Search for the cell housing the specified text and yield its [x, y] center coordinate. 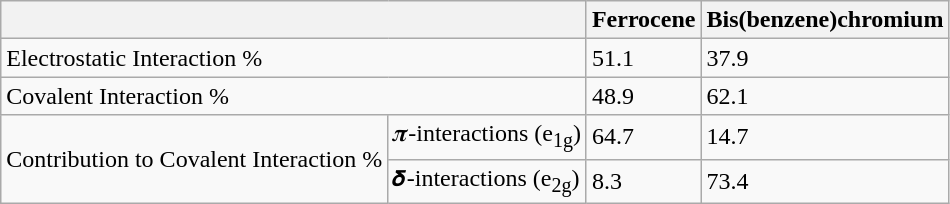
62.1 [825, 96]
Electrostatic Interaction % [294, 58]
Contribution to Covalent Interaction % [194, 160]
Covalent Interaction % [294, 96]
48.9 [644, 96]
64.7 [644, 137]
14.7 [825, 137]
𝞭-interactions (e2g) [488, 181]
8.3 [644, 181]
73.4 [825, 181]
37.9 [825, 58]
𝝅-interactions (e1g) [488, 137]
Ferrocene [644, 20]
Bis(benzene)chromium [825, 20]
51.1 [644, 58]
